Extract the [x, y] coordinate from the center of the cell holding the provided text.  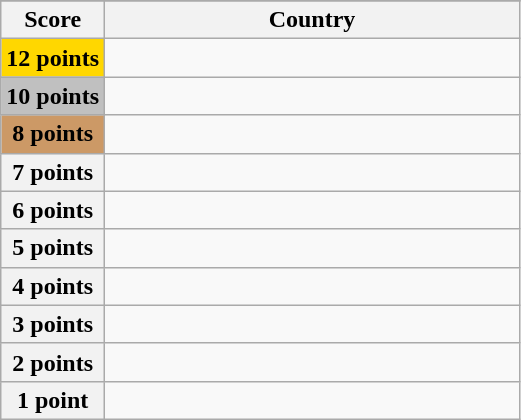
2 points [53, 362]
6 points [53, 210]
Score [53, 20]
8 points [53, 134]
4 points [53, 286]
7 points [53, 172]
1 point [53, 400]
3 points [53, 324]
5 points [53, 248]
Country [312, 20]
12 points [53, 58]
10 points [53, 96]
